Return (x, y) of the center of cell containing provided text 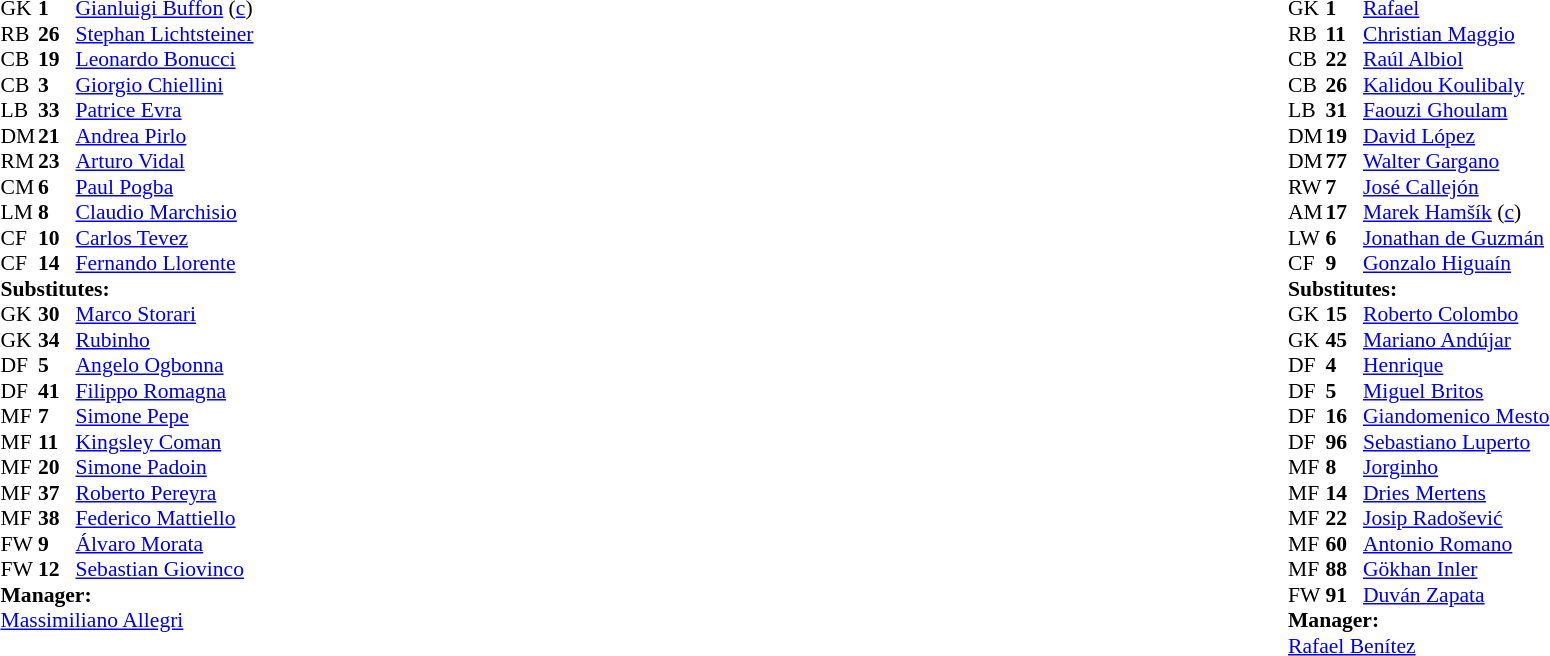
Kingsley Coman (165, 442)
José Callejón (1456, 187)
Faouzi Ghoulam (1456, 111)
4 (1344, 365)
Gökhan Inler (1456, 569)
38 (57, 519)
Marek Hamšík (c) (1456, 213)
Dries Mertens (1456, 493)
CM (19, 187)
Christian Maggio (1456, 34)
33 (57, 111)
10 (57, 238)
RM (19, 161)
41 (57, 391)
Claudio Marchisio (165, 213)
Jorginho (1456, 467)
Antonio Romano (1456, 544)
16 (1344, 417)
37 (57, 493)
21 (57, 136)
Simone Padoin (165, 467)
Gonzalo Higuaín (1456, 263)
Stephan Lichtsteiner (165, 34)
Jonathan de Guzmán (1456, 238)
AM (1307, 213)
LM (19, 213)
Roberto Pereyra (165, 493)
Paul Pogba (165, 187)
Roberto Colombo (1456, 315)
Sebastian Giovinco (165, 569)
77 (1344, 161)
Andrea Pirlo (165, 136)
60 (1344, 544)
Walter Gargano (1456, 161)
Arturo Vidal (165, 161)
Giorgio Chiellini (165, 85)
David López (1456, 136)
12 (57, 569)
Miguel Britos (1456, 391)
Filippo Romagna (165, 391)
45 (1344, 340)
LW (1307, 238)
34 (57, 340)
Duván Zapata (1456, 595)
3 (57, 85)
31 (1344, 111)
15 (1344, 315)
30 (57, 315)
Sebastiano Luperto (1456, 442)
Rubinho (165, 340)
91 (1344, 595)
Angelo Ogbonna (165, 365)
23 (57, 161)
Patrice Evra (165, 111)
Marco Storari (165, 315)
Leonardo Bonucci (165, 59)
Kalidou Koulibaly (1456, 85)
88 (1344, 569)
Henrique (1456, 365)
17 (1344, 213)
Raúl Albiol (1456, 59)
Federico Mattiello (165, 519)
Álvaro Morata (165, 544)
Fernando Llorente (165, 263)
Mariano Andújar (1456, 340)
Carlos Tevez (165, 238)
Massimiliano Allegri (126, 621)
Josip Radošević (1456, 519)
Giandomenico Mesto (1456, 417)
Simone Pepe (165, 417)
96 (1344, 442)
20 (57, 467)
RW (1307, 187)
